Determine the (X, Y) coordinate at the center of the cell enclosing the given text.  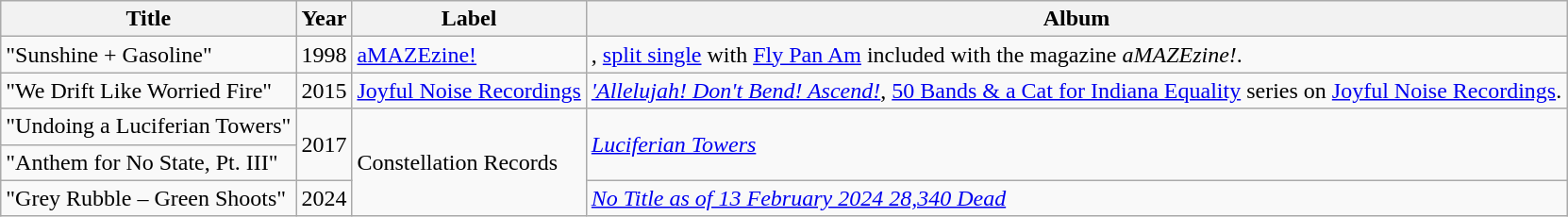
Joyful Noise Recordings (469, 91)
"Sunshine + Gasoline" (149, 55)
2017 (325, 144)
"Anthem for No State, Pt. III" (149, 162)
'Allelujah! Don't Bend! Ascend!, 50 Bands & a Cat for Indiana Equality series on Joyful Noise Recordings. (1076, 91)
"We Drift Like Worried Fire" (149, 91)
aMAZEzine! (469, 55)
Luciferian Towers (1076, 144)
"Undoing a Luciferian Towers" (149, 126)
2015 (325, 91)
Title (149, 19)
, split single with Fly Pan Am included with the magazine aMAZEzine!. (1076, 55)
Album (1076, 19)
Label (469, 19)
Constellation Records (469, 162)
No Title as of 13 February 2024 28,340 Dead (1076, 198)
"Grey Rubble – Green Shoots" (149, 198)
Year (325, 19)
2024 (325, 198)
1998 (325, 55)
